Return (x, y) of the center of cell containing provided text 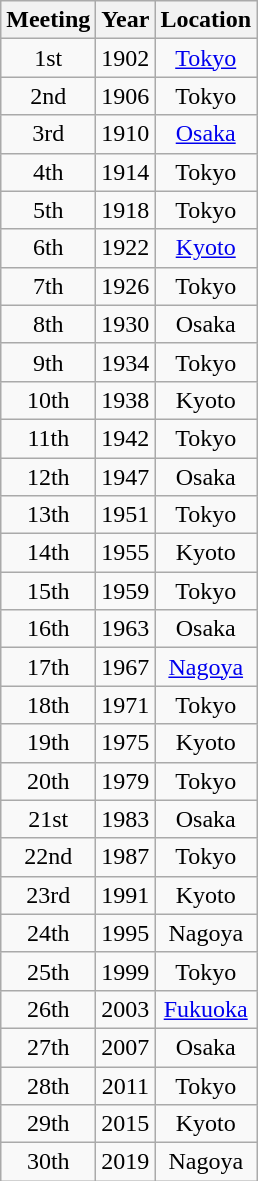
1st (48, 58)
1938 (126, 400)
1963 (126, 629)
25th (48, 971)
5th (48, 210)
4th (48, 172)
1947 (126, 477)
1979 (126, 781)
1975 (126, 743)
6th (48, 248)
1987 (126, 857)
1930 (126, 324)
17th (48, 667)
1902 (126, 58)
1910 (126, 134)
1922 (126, 248)
1983 (126, 819)
1942 (126, 438)
14th (48, 553)
21st (48, 819)
1918 (126, 210)
2011 (126, 1085)
Year (126, 20)
19th (48, 743)
1995 (126, 933)
1951 (126, 515)
1991 (126, 895)
13th (48, 515)
28th (48, 1085)
15th (48, 591)
2003 (126, 1009)
Location (206, 20)
1955 (126, 553)
1959 (126, 591)
2007 (126, 1047)
Meeting (48, 20)
2nd (48, 96)
11th (48, 438)
26th (48, 1009)
1934 (126, 362)
12th (48, 477)
1926 (126, 286)
1999 (126, 971)
27th (48, 1047)
3rd (48, 134)
Fukuoka (206, 1009)
8th (48, 324)
30th (48, 1162)
16th (48, 629)
10th (48, 400)
9th (48, 362)
1906 (126, 96)
18th (48, 705)
1967 (126, 667)
24th (48, 933)
1914 (126, 172)
23rd (48, 895)
7th (48, 286)
1971 (126, 705)
2015 (126, 1124)
29th (48, 1124)
20th (48, 781)
22nd (48, 857)
2019 (126, 1162)
